Determine the [x, y] coordinate at the center of the cell enclosing the given text.  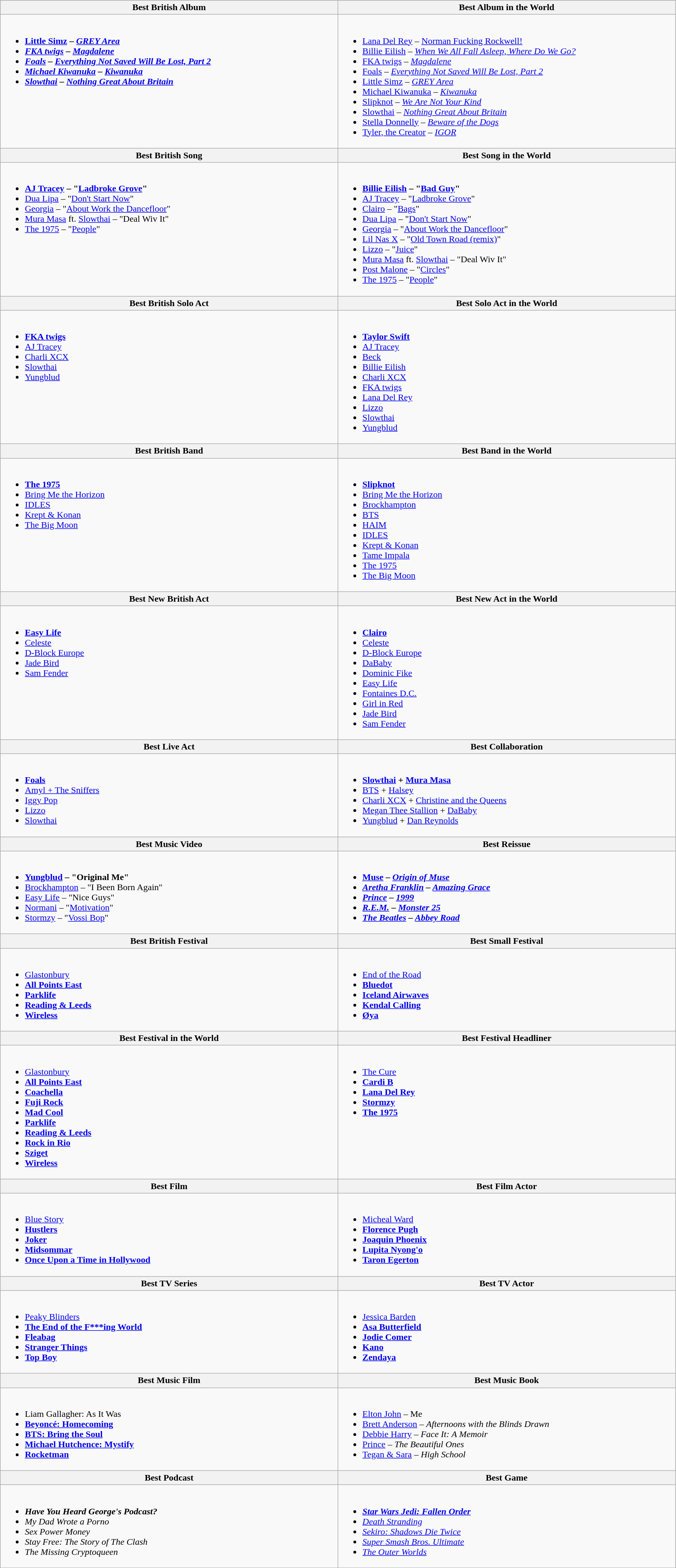
Best British Band [169, 451]
Best British Festival [169, 941]
Taylor SwiftAJ TraceyBeckBillie EilishCharli XCXFKA twigsLana Del ReyLizzoSlowthaiYungblud [507, 377]
Best New Act in the World [507, 599]
End of the RoadBluedotIceland AirwavesKendal CallingØya [507, 990]
Liam Gallagher: As It WasBeyoncé: HomecomingBTS: Bring the SoulMichael Hutchence: MystifyRocketman [169, 1429]
Best New British Act [169, 599]
Best Band in the World [507, 451]
Peaky BlindersThe End of the F***ing WorldFleabagStranger ThingsTop Boy [169, 1332]
FKA twigsAJ TraceyCharli XCXSlowthaiYungblud [169, 377]
Slowthai + Mura MasaBTS + HalseyCharli XCX + Christine and the QueensMegan Thee Stallion + DaBabyYungblud + Dan Reynolds [507, 795]
SlipknotBring Me the HorizonBrockhamptonBTSHAIMIDLESKrept & KonanTame ImpalaThe 1975The Big Moon [507, 525]
Best Podcast [169, 1478]
Best Festival Headliner [507, 1038]
Blue StoryHustlersJokerMidsommarOnce Upon a Time in Hollywood [169, 1235]
Jessica BardenAsa ButterfieldJodie ComerKanoZendaya [507, 1332]
ClairoCelesteD-Block EuropeDaBabyDominic FikeEasy LifeFontaines D.C.Girl in RedJade BirdSam Fender [507, 673]
Best Song in the World [507, 155]
Yungblud – "Original Me"Brockhampton – "I Been Born Again"Easy Life – "Nice Guys"Normani – "Motivation"Stormzy – "Vossi Bop" [169, 893]
Best TV Series [169, 1283]
Micheal WardFlorence PughJoaquin PhoenixLupita Nyong'oTaron Egerton [507, 1235]
Star Wars Jedi: Fallen OrderDeath StrandingSekiro: Shadows Die TwiceSuper Smash Bros. UltimateThe Outer Worlds [507, 1526]
Best Film Actor [507, 1186]
Best British Song [169, 155]
Best Reissue [507, 844]
Best Festival in the World [169, 1038]
Best Collaboration [507, 746]
Best Film [169, 1186]
FoalsAmyl + The SniffersIggy PopLizzoSlowthai [169, 795]
Have You Heard George's Podcast?My Dad Wrote a PornoSex Power MoneyStay Free: The Story of The ClashThe Missing Cryptoqueen [169, 1526]
Best Small Festival [507, 941]
Best Game [507, 1478]
Best Music Film [169, 1380]
Best Solo Act in the World [507, 303]
GlastonburyAll Points EastCoachellaFuji RockMad CoolParklifeReading & LeedsRock in RioSzigetWireless [169, 1112]
Best British Solo Act [169, 303]
Muse – Origin of MuseAretha Franklin – Amazing GracePrince – 1999R.E.M. – Monster 25The Beatles – Abbey Road [507, 893]
The CureCardi BLana Del ReyStormzyThe 1975 [507, 1112]
GlastonburyAll Points EastParklifeReading & LeedsWireless [169, 990]
Best TV Actor [507, 1283]
Best Music Video [169, 844]
Best Music Book [507, 1380]
Easy LifeCelesteD-Block EuropeJade BirdSam Fender [169, 673]
Best Album in the World [507, 8]
Best British Album [169, 8]
Elton John – MeBrett Anderson – Afternoons with the Blinds DrawnDebbie Harry – Face It: A MemoirPrince – The Beautiful OnesTegan & Sara – High School [507, 1429]
The 1975Bring Me the HorizonIDLESKrept & KonanThe Big Moon [169, 525]
Best Live Act [169, 746]
